For the text-containing cell, return its midpoint in (x, y) coordinate format. 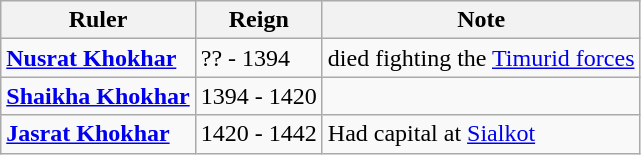
Reign (258, 20)
Shaikha Khokhar (98, 96)
?? ‐ 1394 (258, 58)
Had capital at Sialkot (481, 134)
Jasrat Khokhar (98, 134)
1394 - 1420 (258, 96)
Ruler (98, 20)
Note (481, 20)
1420 - 1442 (258, 134)
died fighting the Timurid forces (481, 58)
Nusrat Khokhar (98, 58)
